Detect which cell encompasses the target text, then output its (x, y) center coordinate. 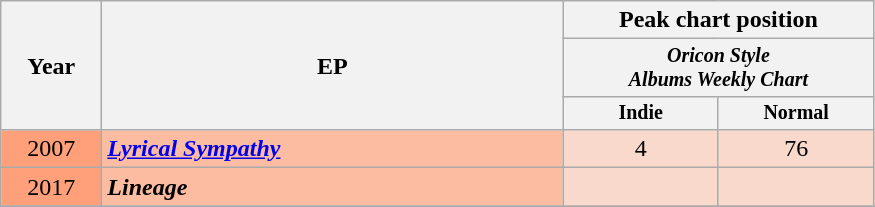
4 (641, 149)
Normal (796, 112)
Indie (641, 112)
Peak chart position (718, 20)
76 (796, 149)
Year (52, 66)
2007 (52, 149)
Lineage (332, 187)
2017 (52, 187)
Oricon StyleAlbums Weekly Chart (718, 68)
Lyrical Sympathy (332, 149)
EP (332, 66)
